Detect which cell encompasses the target text, then output its [X, Y] center coordinate. 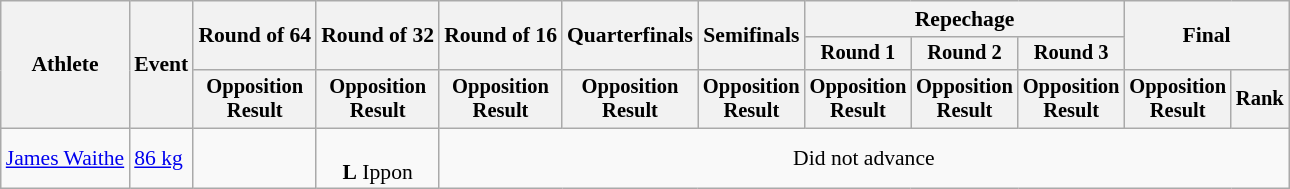
Athlete [65, 64]
Final [1206, 36]
James Waithe [65, 158]
Round of 64 [254, 36]
Round of 32 [378, 36]
Semifinals [752, 36]
L Ippon [378, 158]
Round 2 [964, 54]
Round 3 [1072, 54]
Repechage [965, 19]
Rank [1260, 99]
Quarterfinals [630, 36]
Event [161, 64]
Round 1 [858, 54]
86 kg [161, 158]
Round of 16 [500, 36]
Did not advance [864, 158]
